Locate the cell with the specified text and output its [X, Y] center coordinate. 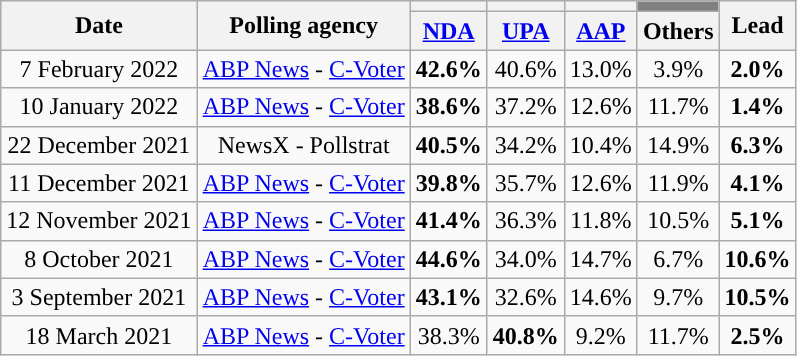
39.8% [448, 183]
7 February 2022 [99, 69]
38.6% [448, 107]
9.2% [600, 335]
8 October 2021 [99, 259]
34.0% [526, 259]
40.6% [526, 69]
Polling agency [304, 26]
Lead [758, 26]
NDA [448, 31]
UPA [526, 31]
10.4% [600, 145]
2.0% [758, 69]
1.4% [758, 107]
37.2% [526, 107]
10 January 2022 [99, 107]
38.3% [448, 335]
6.7% [678, 259]
13.0% [600, 69]
6.3% [758, 145]
10.6% [758, 259]
18 March 2021 [99, 335]
11.9% [678, 183]
2.5% [758, 335]
3 September 2021 [99, 297]
Others [678, 31]
5.1% [758, 221]
14.9% [678, 145]
3.9% [678, 69]
4.1% [758, 183]
9.7% [678, 297]
36.3% [526, 221]
Date [99, 26]
41.4% [448, 221]
43.1% [448, 297]
11.8% [600, 221]
34.2% [526, 145]
NewsX - Pollstrat [304, 145]
22 December 2021 [99, 145]
44.6% [448, 259]
42.6% [448, 69]
AAP [600, 31]
11 December 2021 [99, 183]
40.8% [526, 335]
14.7% [600, 259]
14.6% [600, 297]
32.6% [526, 297]
35.7% [526, 183]
12 November 2021 [99, 221]
40.5% [448, 145]
